Scan for the cell matching the given text and deliver its [x, y] coordinate at center. 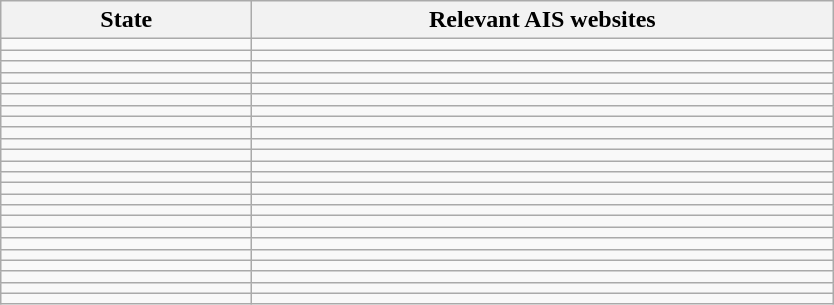
State [126, 20]
Relevant AIS websites [542, 20]
